Determine the (x, y) coordinate at the center of the cell enclosing the given text.  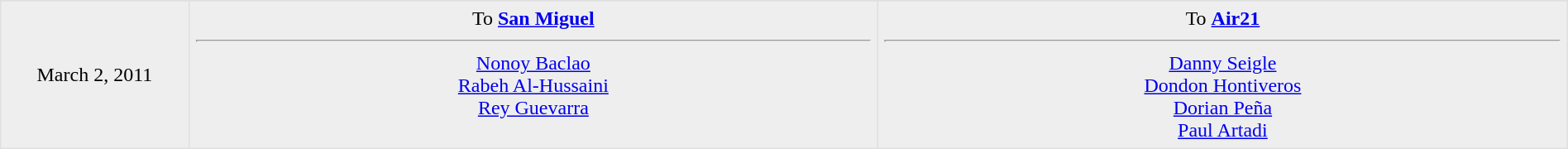
To San MiguelNonoy BaclaoRabeh Al-HussainiRey Guevarra (533, 74)
To Air21Danny SeigleDondon HontiverosDorian Peña Paul Artadi (1223, 74)
March 2, 2011 (94, 74)
